Identify which cell holds the provided text, then report its (x, y) central coordinate. 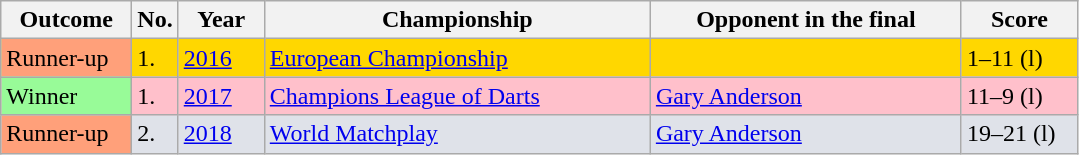
2017 (221, 96)
Outcome (66, 20)
2018 (221, 134)
2016 (221, 58)
Champions League of Darts (457, 96)
Score (1019, 20)
11–9 (l) (1019, 96)
19–21 (l) (1019, 134)
European Championship (457, 58)
Championship (457, 20)
1–11 (l) (1019, 58)
No. (155, 20)
World Matchplay (457, 134)
Year (221, 20)
Winner (66, 96)
2. (155, 134)
Opponent in the final (806, 20)
